Return [X, Y] of the center of cell containing provided text 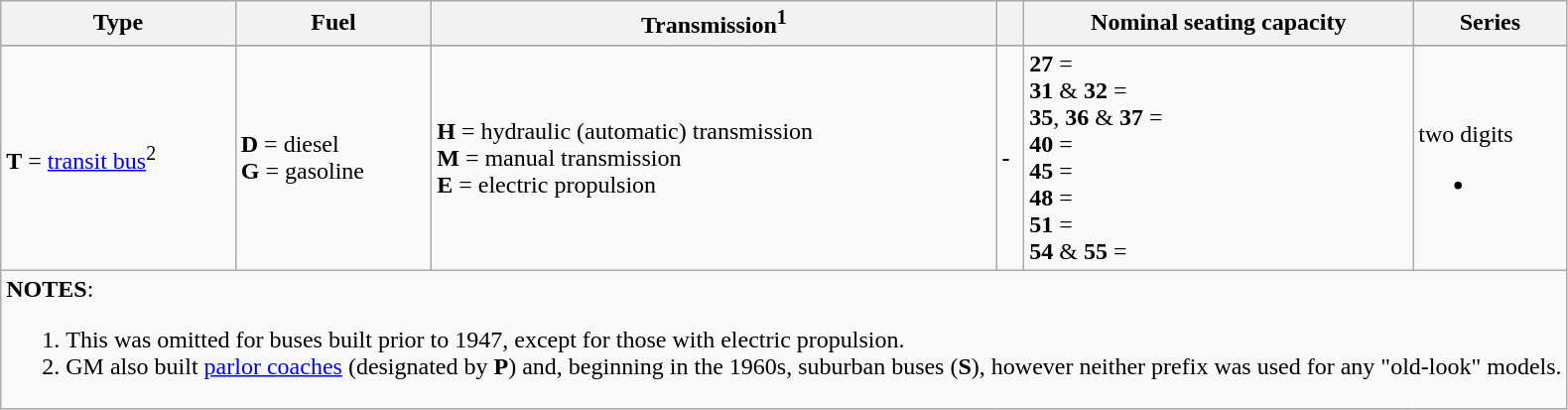
Transmission1 [715, 24]
two digits [1491, 157]
D = dieselG = gasoline [333, 157]
- [1010, 157]
H = hydraulic (automatic) transmissionM = manual transmissionE = electric propulsion [715, 157]
27 = 31 & 32 = 35, 36 & 37 = 40 = 45 = 48 = 51 = 54 & 55 = [1219, 157]
Type [118, 24]
Nominal seating capacity [1219, 24]
Fuel [333, 24]
Series [1491, 24]
T = transit bus2 [118, 157]
